Identify which cell holds the provided text, then report its [X, Y] central coordinate. 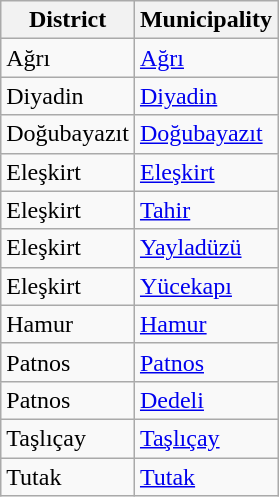
Yayladüzü [206, 248]
Tahir [206, 210]
Municipality [206, 20]
Dedeli [206, 400]
District [68, 20]
Yücekapı [206, 286]
